Find where the given text appears and provide that cell's center as [X, Y] coordinate. 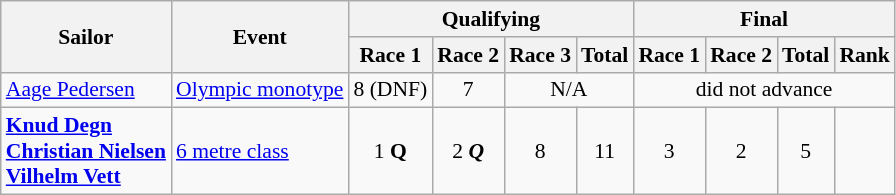
Qualifying [490, 19]
Rank [864, 55]
Event [260, 36]
8 (DNF) [390, 90]
3 [669, 152]
8 [540, 152]
Aage Pedersen [86, 90]
did not advance [764, 90]
N/A [568, 90]
Knud Degn Christian Nielsen Vilhelm Vett [86, 152]
2 Q [468, 152]
1 Q [390, 152]
Final [764, 19]
2 [741, 152]
Sailor [86, 36]
Race 3 [540, 55]
5 [806, 152]
11 [604, 152]
6 metre class [260, 152]
7 [468, 90]
Olympic monotype [260, 90]
